Find where the given text appears and provide that cell's center as [x, y] coordinate. 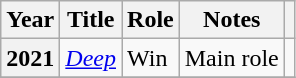
Main role [232, 58]
2021 [30, 58]
Year [30, 20]
Role [151, 20]
Deep [91, 58]
Win [151, 58]
Title [91, 20]
Notes [232, 20]
